Return the [X, Y] coordinate for the center point of the cell that contains the specified text.  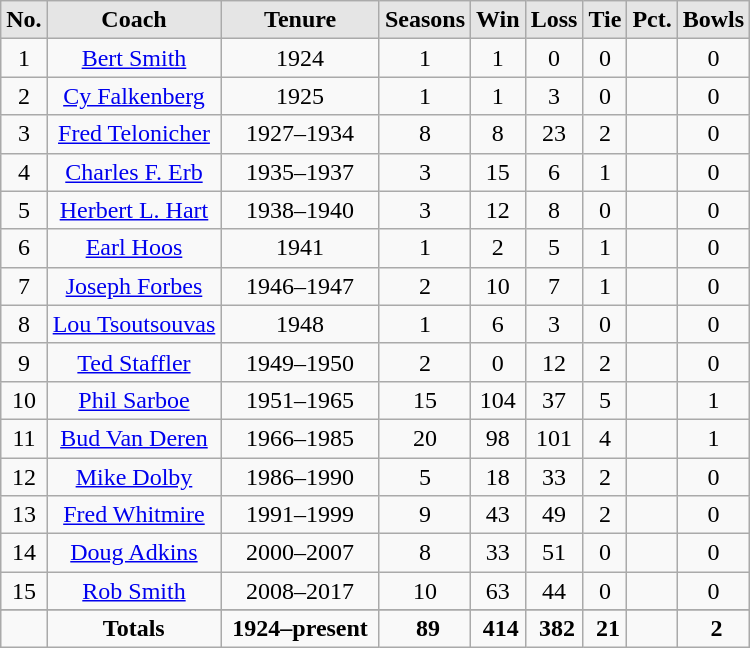
44 [554, 591]
Coach [134, 20]
49 [554, 515]
1951–1965 [300, 400]
Fred Whitmire [134, 515]
Lou Tsoutsouvas [134, 324]
1991–1999 [300, 515]
37 [554, 400]
Joseph Forbes [134, 286]
63 [498, 591]
89 [424, 629]
Rob Smith [134, 591]
20 [424, 438]
Ted Staffler [134, 362]
1966–1985 [300, 438]
Charles F. Erb [134, 172]
21 [605, 629]
No. [24, 20]
1924 [300, 58]
Tenure [300, 20]
Tie [605, 20]
Mike Dolby [134, 477]
Phil Sarboe [134, 400]
Bert Smith [134, 58]
414 [498, 629]
13 [24, 515]
Totals [134, 629]
1941 [300, 248]
382 [554, 629]
2000–2007 [300, 553]
Fred Telonicher [134, 134]
Cy Falkenberg [134, 96]
2008–2017 [300, 591]
11 [24, 438]
98 [498, 438]
Win [498, 20]
1986–1990 [300, 477]
Doug Adkins [134, 553]
1949–1950 [300, 362]
23 [554, 134]
Bowls [713, 20]
104 [498, 400]
18 [498, 477]
14 [24, 553]
Pct. [652, 20]
51 [554, 553]
Earl Hoos [134, 248]
1938–1940 [300, 210]
Seasons [424, 20]
101 [554, 438]
1946–1947 [300, 286]
1925 [300, 96]
1935–1937 [300, 172]
43 [498, 515]
Loss [554, 20]
Bud Van Deren [134, 438]
1927–1934 [300, 134]
Herbert L. Hart [134, 210]
1948 [300, 324]
1924–present [300, 629]
